Return the [x, y] coordinate for the center point of the cell that contains the specified text.  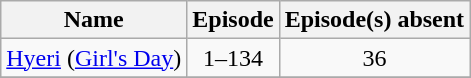
Name [94, 20]
1–134 [233, 58]
36 [374, 58]
Hyeri (Girl's Day) [94, 58]
Episode [233, 20]
Episode(s) absent [374, 20]
